Identify which cell holds the provided text, then report its [x, y] central coordinate. 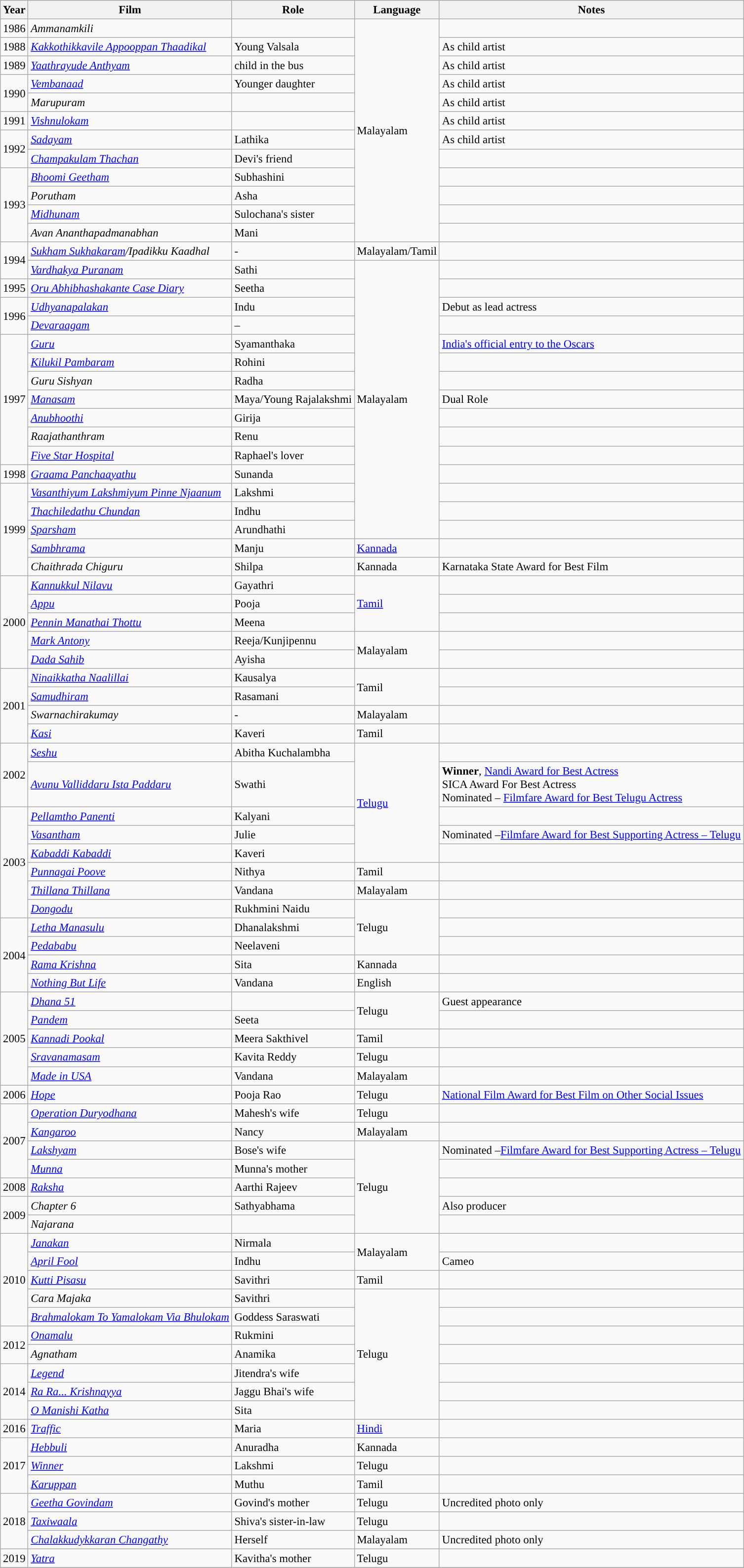
1993 [14, 204]
Rama Krishna [130, 965]
1994 [14, 261]
Shiva's sister-in-law [293, 1521]
Graama Panchaayathu [130, 474]
Asha [293, 196]
Manasam [130, 399]
Nithya [293, 872]
Hebbuli [130, 1447]
2018 [14, 1522]
1996 [14, 316]
Avan Ananthapadmanabhan [130, 233]
Sathyabhama [293, 1206]
Ra Ra... Krishnayya [130, 1391]
1991 [14, 121]
Dhana 51 [130, 1002]
Govind's mother [293, 1503]
Pooja Rao [293, 1095]
2012 [14, 1345]
Kangaroo [130, 1132]
Yaathrayude Anthyam [130, 66]
Kannukkul Nilavu [130, 585]
1998 [14, 474]
Neelaveni [293, 946]
Anuradha [293, 1447]
Vasanthiyum Lakshmiyum Pinne Njaanum [130, 492]
2005 [14, 1039]
Seshu [130, 752]
Younger daughter [293, 84]
Pooja [293, 604]
Hope [130, 1095]
Mark Antony [130, 641]
Munna [130, 1169]
Raphael's lover [293, 455]
Nirmala [293, 1243]
Swarnachirakumay [130, 715]
Samudhiram [130, 697]
Chalakkudykkaran Changathy [130, 1540]
Anubhoothi [130, 418]
Champakulam Thachan [130, 158]
Maria [293, 1428]
Sathi [293, 270]
Lakshyam [130, 1150]
Dhanalakshmi [293, 927]
Vasantham [130, 834]
Julie [293, 834]
Renu [293, 437]
Kutti Pisasu [130, 1280]
– [293, 325]
2004 [14, 955]
Thachiledathu Chundan [130, 511]
Appu [130, 604]
Janakan [130, 1243]
2016 [14, 1428]
Ammanamkili [130, 29]
Syamanthaka [293, 344]
1999 [14, 529]
Also producer [591, 1206]
Pandem [130, 1020]
Mahesh's wife [293, 1113]
Seeta [293, 1020]
Agnatham [130, 1354]
Guest appearance [591, 1002]
1990 [14, 93]
Pedababu [130, 946]
Chaithrada Chiguru [130, 567]
Sukham Sukhakaram/Ipadikku Kaadhal [130, 251]
Anamika [293, 1354]
Cameo [591, 1261]
2006 [14, 1095]
Jaggu Bhai's wife [293, 1391]
Karuppan [130, 1484]
Sunanda [293, 474]
Five Star Hospital [130, 455]
1989 [14, 66]
Raksha [130, 1187]
Vembanaad [130, 84]
Rukhmini Naidu [293, 909]
Debut as lead actress [591, 307]
Kasi [130, 734]
Najarana [130, 1224]
Devi's friend [293, 158]
Radha [293, 381]
Sravanamasam [130, 1058]
Rasamani [293, 697]
1995 [14, 288]
Ninaikkatha Naalillai [130, 678]
Chapter 6 [130, 1206]
Marupuram [130, 103]
Language [397, 10]
Kavitha's mother [293, 1559]
Herself [293, 1540]
Gayathri [293, 585]
Kavita Reddy [293, 1058]
Indu [293, 307]
Udhyanapalakan [130, 307]
Notes [591, 10]
Vardhakya Puranam [130, 270]
Meena [293, 623]
1997 [14, 400]
Year [14, 10]
Manju [293, 548]
2014 [14, 1391]
2017 [14, 1465]
Malayalam/Tamil [397, 251]
Letha Manasulu [130, 927]
Maya/Young Rajalakshmi [293, 399]
Guru [130, 344]
Reeja/Kunjipennu [293, 641]
Mani [293, 233]
Bose's wife [293, 1150]
Rohini [293, 362]
Made in USA [130, 1076]
2008 [14, 1187]
Sambhrama [130, 548]
Kakkothikkavile Appooppan Thaadikal [130, 47]
Geetha Govindam [130, 1503]
Oru Abhibhashakante Case Diary [130, 288]
Midhunam [130, 214]
Kannadi Pookal [130, 1039]
Vishnulokam [130, 121]
Sparsham [130, 530]
Sadayam [130, 140]
Dada Sahib [130, 660]
Girija [293, 418]
Onamalu [130, 1335]
1986 [14, 29]
Winner, Nandi Award for Best ActressSICA Award For Best Actress Nominated – Filmfare Award for Best Telugu Actress [591, 784]
Rukmini [293, 1335]
Devaraagam [130, 325]
Nothing But Life [130, 983]
Legend [130, 1373]
Role [293, 10]
Hindi [397, 1428]
Abitha Kuchalambha [293, 752]
Young Valsala [293, 47]
Swathi [293, 784]
Arundhathi [293, 530]
Aarthi Rajeev [293, 1187]
Raajathanthram [130, 437]
O Manishi Katha [130, 1410]
Sulochana's sister [293, 214]
India's official entry to the Oscars [591, 344]
1988 [14, 47]
Meera Sakthivel [293, 1039]
Seetha [293, 288]
1992 [14, 149]
Goddess Saraswati [293, 1317]
Kalyani [293, 816]
Dual Role [591, 399]
April Fool [130, 1261]
Subhashini [293, 177]
Operation Duryodhana [130, 1113]
Karnataka State Award for Best Film [591, 567]
Lathika [293, 140]
Ayisha [293, 660]
English [397, 983]
Shilpa [293, 567]
2009 [14, 1215]
Kabaddi Kabaddi [130, 853]
Taxiwaala [130, 1521]
Film [130, 10]
2019 [14, 1559]
Thillana Thillana [130, 890]
Winner [130, 1466]
Cara Majaka [130, 1298]
Avunu Valliddaru Ista Paddaru [130, 784]
Traffic [130, 1428]
Jitendra's wife [293, 1373]
Munna's mother [293, 1169]
2010 [14, 1280]
Muthu [293, 1484]
Brahmalokam To Yamalokam Via Bhulokam [130, 1317]
Guru Sishyan [130, 381]
2007 [14, 1140]
2000 [14, 622]
Kilukil Pambaram [130, 362]
Kausalya [293, 678]
National Film Award for Best Film on Other Social Issues [591, 1095]
child in the bus [293, 66]
Porutham [130, 196]
Nancy [293, 1132]
Pennin Manathai Thottu [130, 623]
Dongodu [130, 909]
2003 [14, 862]
Yatra [130, 1559]
Pellamtho Panenti [130, 816]
Bhoomi Geetham [130, 177]
2001 [14, 706]
Punnagai Poove [130, 872]
2002 [14, 775]
